Output the (X, Y) coordinate of the center of the cell containing the given text.  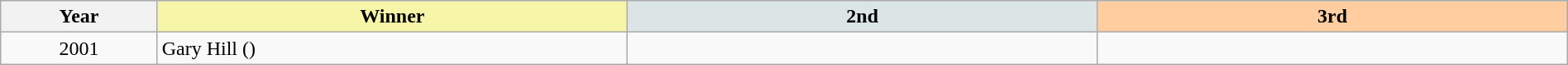
2nd (863, 17)
Year (79, 17)
Winner (392, 17)
2001 (79, 48)
3rd (1332, 17)
Gary Hill () (392, 48)
